Extract the (x, y) coordinate from the center of the cell holding the provided text.  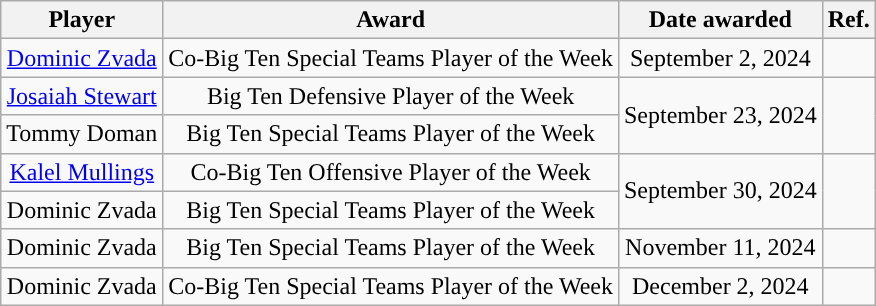
September 2, 2024 (720, 58)
Player (82, 20)
Date awarded (720, 20)
Josaiah Stewart (82, 96)
Co-Big Ten Offensive Player of the Week (391, 172)
Award (391, 20)
November 11, 2024 (720, 248)
December 2, 2024 (720, 286)
September 23, 2024 (720, 115)
September 30, 2024 (720, 191)
Kalel Mullings (82, 172)
Tommy Doman (82, 134)
Big Ten Defensive Player of the Week (391, 96)
Ref. (848, 20)
